Extract the (X, Y) coordinate from the center of the cell holding the provided text.  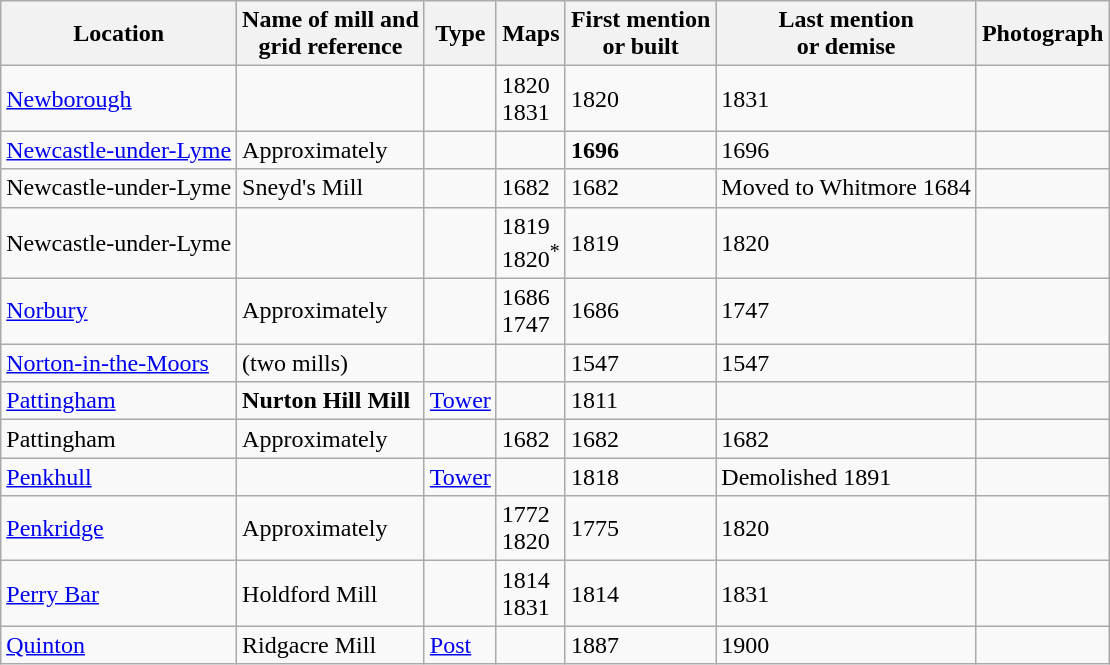
Demolished 1891 (846, 477)
Maps (530, 34)
18201831 (530, 98)
1887 (640, 645)
1811 (640, 401)
1686 (640, 312)
1814 (640, 594)
Quinton (119, 645)
Photograph (1042, 34)
1819 (640, 243)
18191820* (530, 243)
Nurton Hill Mill (331, 401)
Location (119, 34)
Penkridge (119, 528)
Penkhull (119, 477)
Holdford Mill (331, 594)
Perry Bar (119, 594)
18141831 (530, 594)
Last mention or demise (846, 34)
1818 (640, 477)
Norton-in-the-Moors (119, 363)
1775 (640, 528)
Type (460, 34)
(two mills) (331, 363)
Name of mill andgrid reference (331, 34)
16861747 (530, 312)
Sneyd's Mill (331, 188)
Newborough (119, 98)
Norbury (119, 312)
17721820 (530, 528)
Post (460, 645)
First mentionor built (640, 34)
Ridgacre Mill (331, 645)
Moved to Whitmore 1684 (846, 188)
1900 (846, 645)
1747 (846, 312)
